Provide the (x, y) coordinate of the cell's center where the given text is located.  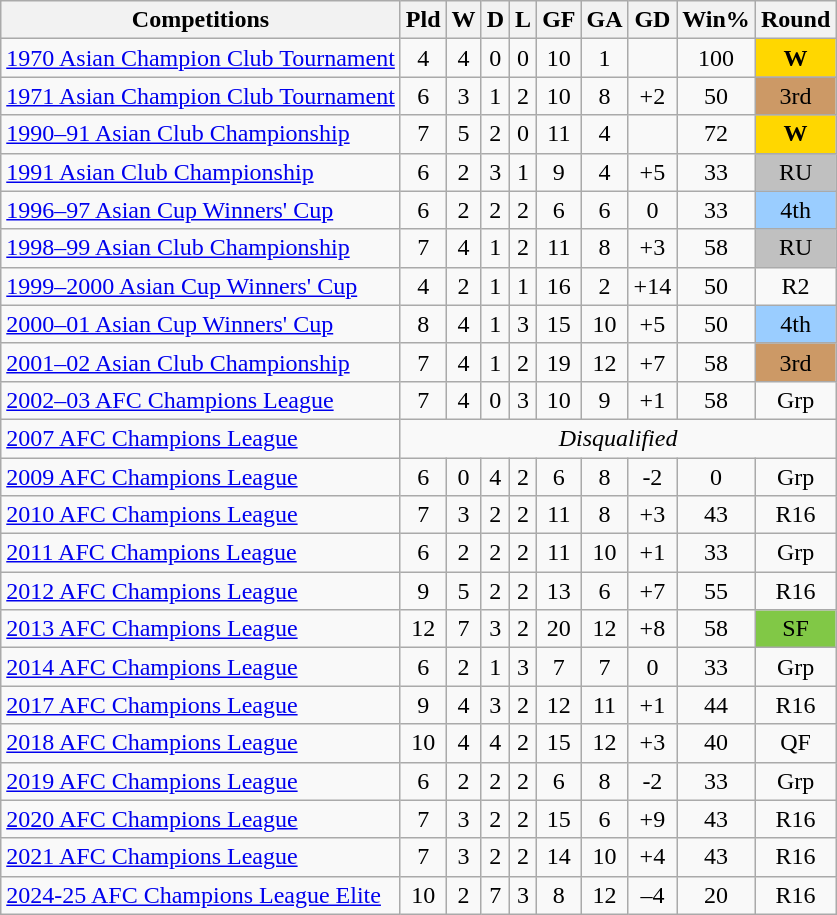
1998–99 Asian Club Championship (201, 248)
2013 AFC Champions League (201, 629)
GA (604, 20)
2011 AFC Champions League (201, 553)
D (495, 20)
Pld (423, 20)
19 (559, 362)
2018 AFC Champions League (201, 743)
1971 Asian Champion Club Tournament (201, 96)
2001–02 Asian Club Championship (201, 362)
14 (559, 857)
Competitions (201, 20)
40 (716, 743)
–4 (652, 895)
2020 AFC Champions League (201, 819)
2021 AFC Champions League (201, 857)
2007 AFC Champions League (201, 438)
GF (559, 20)
Disqualified (618, 438)
+8 (652, 629)
QF (795, 743)
+4 (652, 857)
55 (716, 591)
+14 (652, 286)
2024-25 AFC Champions League Elite (201, 895)
1996–97 Asian Cup Winners' Cup (201, 210)
2000–01 Asian Cup Winners' Cup (201, 324)
2017 AFC Champions League (201, 705)
72 (716, 134)
100 (716, 58)
2010 AFC Champions League (201, 515)
+2 (652, 96)
1990–91 Asian Club Championship (201, 134)
L (524, 20)
SF (795, 629)
13 (559, 591)
1991 Asian Club Championship (201, 172)
2012 AFC Champions League (201, 591)
+9 (652, 819)
16 (559, 286)
44 (716, 705)
Win% (716, 20)
2009 AFC Champions League (201, 477)
1999–2000 Asian Cup Winners' Cup (201, 286)
2019 AFC Champions League (201, 781)
2014 AFC Champions League (201, 667)
GD (652, 20)
2002–03 AFC Champions League (201, 400)
R2 (795, 286)
Round (795, 20)
1970 Asian Champion Club Tournament (201, 58)
